Provide the [x, y] coordinate of the cell's center where the given text is located.  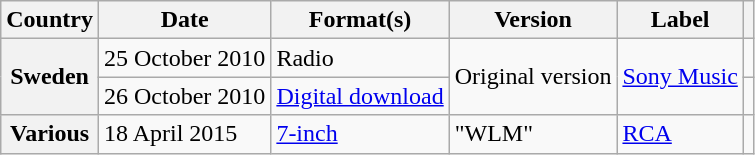
Format(s) [360, 20]
Country [50, 20]
Version [533, 20]
Original version [533, 77]
Sony Music [680, 77]
Various [50, 134]
Label [680, 20]
RCA [680, 134]
18 April 2015 [184, 134]
25 October 2010 [184, 58]
Radio [360, 58]
Sweden [50, 77]
Date [184, 20]
26 October 2010 [184, 96]
Digital download [360, 96]
7-inch [360, 134]
"WLM" [533, 134]
